Provide the [X, Y] coordinate of the cell's center where the given text is located.  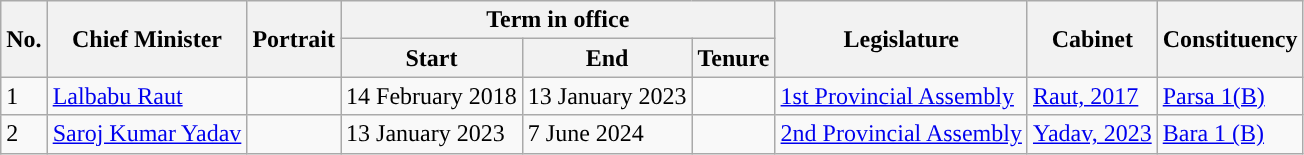
Yadav, 2023 [1092, 134]
2 [24, 134]
14 February 2018 [432, 96]
Tenure [734, 58]
End [607, 58]
7 June 2024 [607, 134]
1st Provincial Assembly [901, 96]
Term in office [558, 20]
Saroj Kumar Yadav [147, 134]
Parsa 1(B) [1230, 96]
2nd Provincial Assembly [901, 134]
No. [24, 39]
Bara 1 (B) [1230, 134]
Constituency [1230, 39]
Cabinet [1092, 39]
Start [432, 58]
1 [24, 96]
Legislature [901, 39]
Lalbabu Raut [147, 96]
Raut, 2017 [1092, 96]
Chief Minister [147, 39]
Portrait [294, 39]
